From the cell containing the given text, extract its center point as (x, y) coordinate. 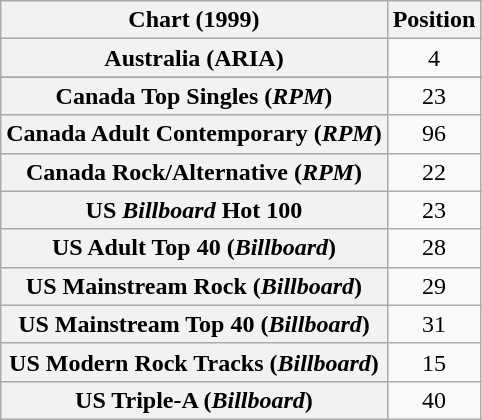
29 (434, 286)
96 (434, 134)
Canada Rock/Alternative (RPM) (194, 172)
40 (434, 400)
US Triple-A (Billboard) (194, 400)
28 (434, 248)
US Billboard Hot 100 (194, 210)
Chart (1999) (194, 20)
22 (434, 172)
Canada Top Singles (RPM) (194, 96)
31 (434, 324)
US Adult Top 40 (Billboard) (194, 248)
US Mainstream Top 40 (Billboard) (194, 324)
4 (434, 58)
Australia (ARIA) (194, 58)
US Modern Rock Tracks (Billboard) (194, 362)
Position (434, 20)
15 (434, 362)
Canada Adult Contemporary (RPM) (194, 134)
US Mainstream Rock (Billboard) (194, 286)
